Scan for the cell matching the given text and deliver its [X, Y] coordinate at center. 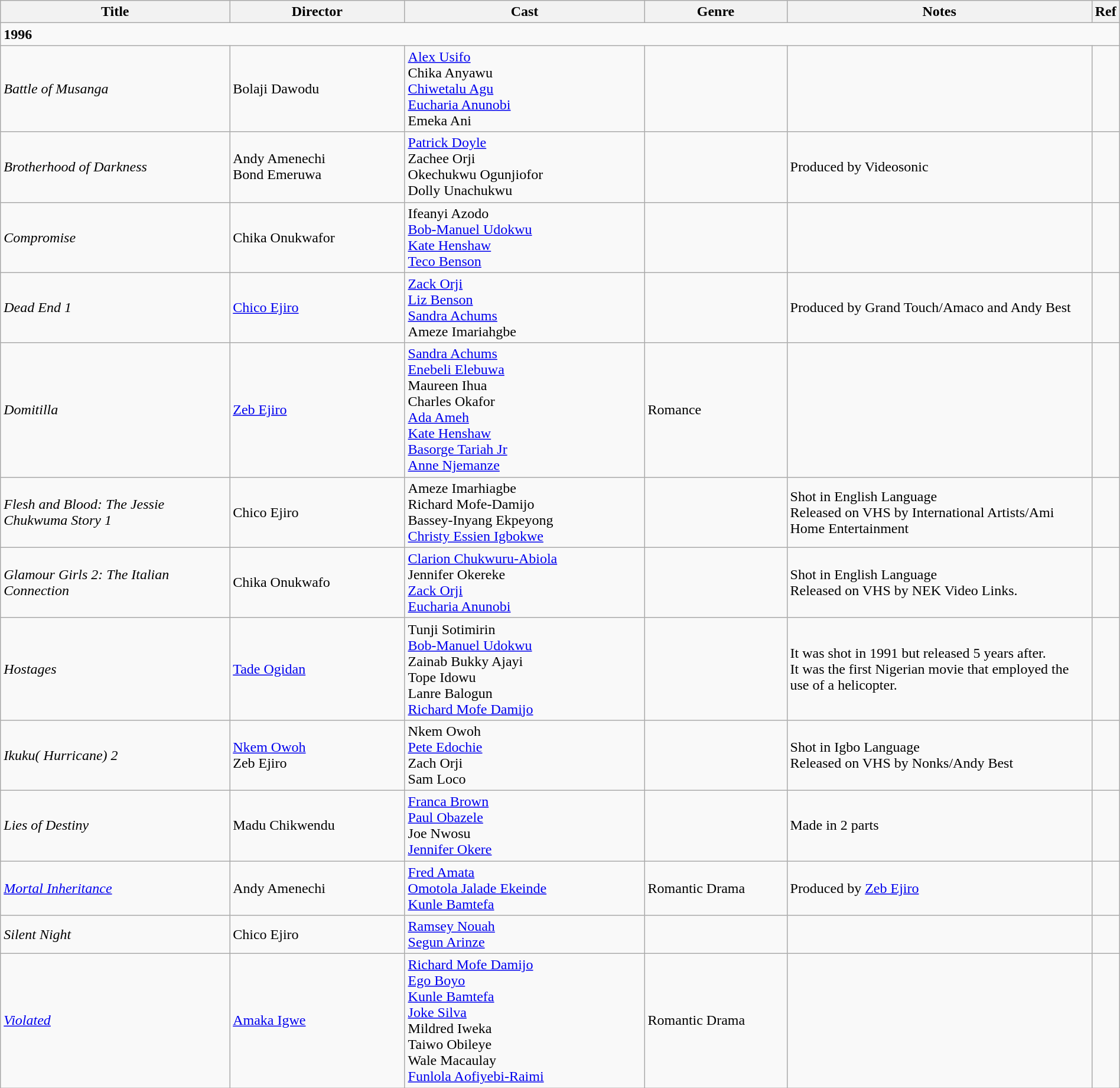
Franca BrownPaul ObazeleJoe NwosuJennifer Okere [525, 825]
Lies of Destiny [115, 825]
Amaka Igwe [317, 1021]
Produced by Videosonic [939, 167]
Tade Ogidan [317, 669]
Violated [115, 1021]
Battle of Musanga [115, 89]
Produced by Zeb Ejiro [939, 888]
Sandra AchumsEnebeli ElebuwaMaureen IhuaCharles OkaforAda AmehKate HenshawBasorge Tariah JrAnne Njemanze [525, 410]
Dead End 1 [115, 307]
Notes [939, 12]
Bolaji Dawodu [317, 89]
Produced by Grand Touch/Amaco and Andy Best [939, 307]
Richard Mofe DamijoEgo BoyoKunle BamtefaJoke SilvaMildred IwekaTaiwo ObileyeWale MacaulayFunlola Aofiyebi-Raimi [525, 1021]
Glamour Girls 2: The Italian Connection [115, 583]
Cast [525, 12]
Fred AmataOmotola Jalade EkeindeKunle Bamtefa [525, 888]
Ramsey NouahSegun Arinze [525, 935]
Compromise [115, 238]
Shot in English LanguageReleased on VHS by NEK Video Links. [939, 583]
Ifeanyi AzodoBob-Manuel UdokwuKate HenshawTeco Benson [525, 238]
Zack OrjiLiz BensonSandra AchumsAmeze Imariahgbe [525, 307]
Made in 2 parts [939, 825]
Madu Chikwendu [317, 825]
Hostages [115, 669]
Chika Onukwafor [317, 238]
Title [115, 12]
Genre [716, 12]
Clarion Chukwuru-AbiolaJennifer OkerekeZack OrjiEucharia Anunobi [525, 583]
Shot in Igbo LanguageReleased on VHS by Nonks/Andy Best [939, 755]
Tunji SotimirinBob-Manuel UdokwuZainab Bukky AjayiTope IdowuLanre BalogunRichard Mofe Damijo [525, 669]
Director [317, 12]
Zeb Ejiro [317, 410]
1996 [560, 34]
Ikuku( Hurricane) 2 [115, 755]
Nkem OwohPete EdochieZach OrjiSam Loco [525, 755]
Domitilla [115, 410]
Silent Night [115, 935]
It was shot in 1991 but released 5 years after.It was the first Nigerian movie that employed the use of a helicopter. [939, 669]
Ameze ImarhiagbeRichard Mofe-DamijoBassey-Inyang EkpeyongChristy Essien Igbokwe [525, 512]
Flesh and Blood: The Jessie Chukwuma Story 1 [115, 512]
Romance [716, 410]
Alex UsifoChika AnyawuChiwetalu AguEucharia AnunobiEmeka Ani [525, 89]
Chika Onukwafo [317, 583]
Shot in English LanguageReleased on VHS by International Artists/Ami Home Entertainment [939, 512]
Nkem OwohZeb Ejiro [317, 755]
Brotherhood of Darkness [115, 167]
Patrick DoyleZachee OrjiOkechukwu OgunjioforDolly Unachukwu [525, 167]
Ref [1106, 12]
Mortal Inheritance [115, 888]
Andy AmenechiBond Emeruwa [317, 167]
Andy Amenechi [317, 888]
